For the text-containing cell, return its midpoint in (x, y) coordinate format. 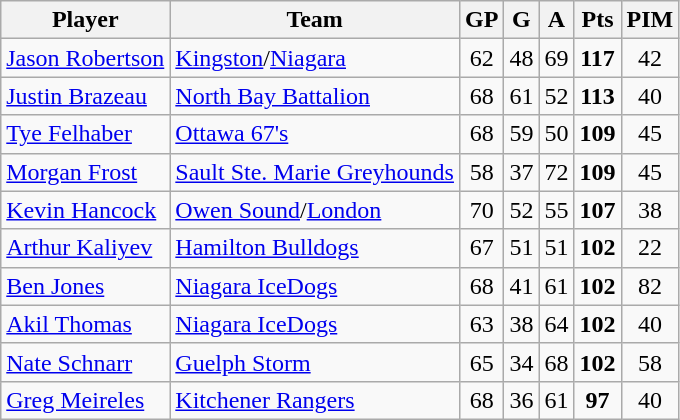
Guelph Storm (315, 362)
Ben Jones (86, 286)
A (556, 20)
59 (522, 134)
36 (522, 400)
Ottawa 67's (315, 134)
62 (481, 58)
Kevin Hancock (86, 210)
PIM (650, 20)
48 (522, 58)
69 (556, 58)
55 (556, 210)
Team (315, 20)
70 (481, 210)
Akil Thomas (86, 324)
34 (522, 362)
22 (650, 248)
G (522, 20)
Morgan Frost (86, 172)
Kitchener Rangers (315, 400)
41 (522, 286)
64 (556, 324)
42 (650, 58)
Sault Ste. Marie Greyhounds (315, 172)
113 (598, 96)
North Bay Battalion (315, 96)
Pts (598, 20)
GP (481, 20)
Jason Robertson (86, 58)
37 (522, 172)
65 (481, 362)
Hamilton Bulldogs (315, 248)
Player (86, 20)
82 (650, 286)
Owen Sound/London (315, 210)
Arthur Kaliyev (86, 248)
Tye Felhaber (86, 134)
Kingston/Niagara (315, 58)
Nate Schnarr (86, 362)
117 (598, 58)
Justin Brazeau (86, 96)
67 (481, 248)
72 (556, 172)
63 (481, 324)
107 (598, 210)
50 (556, 134)
97 (598, 400)
Greg Meireles (86, 400)
